For the text-containing cell, return its midpoint in [X, Y] coordinate format. 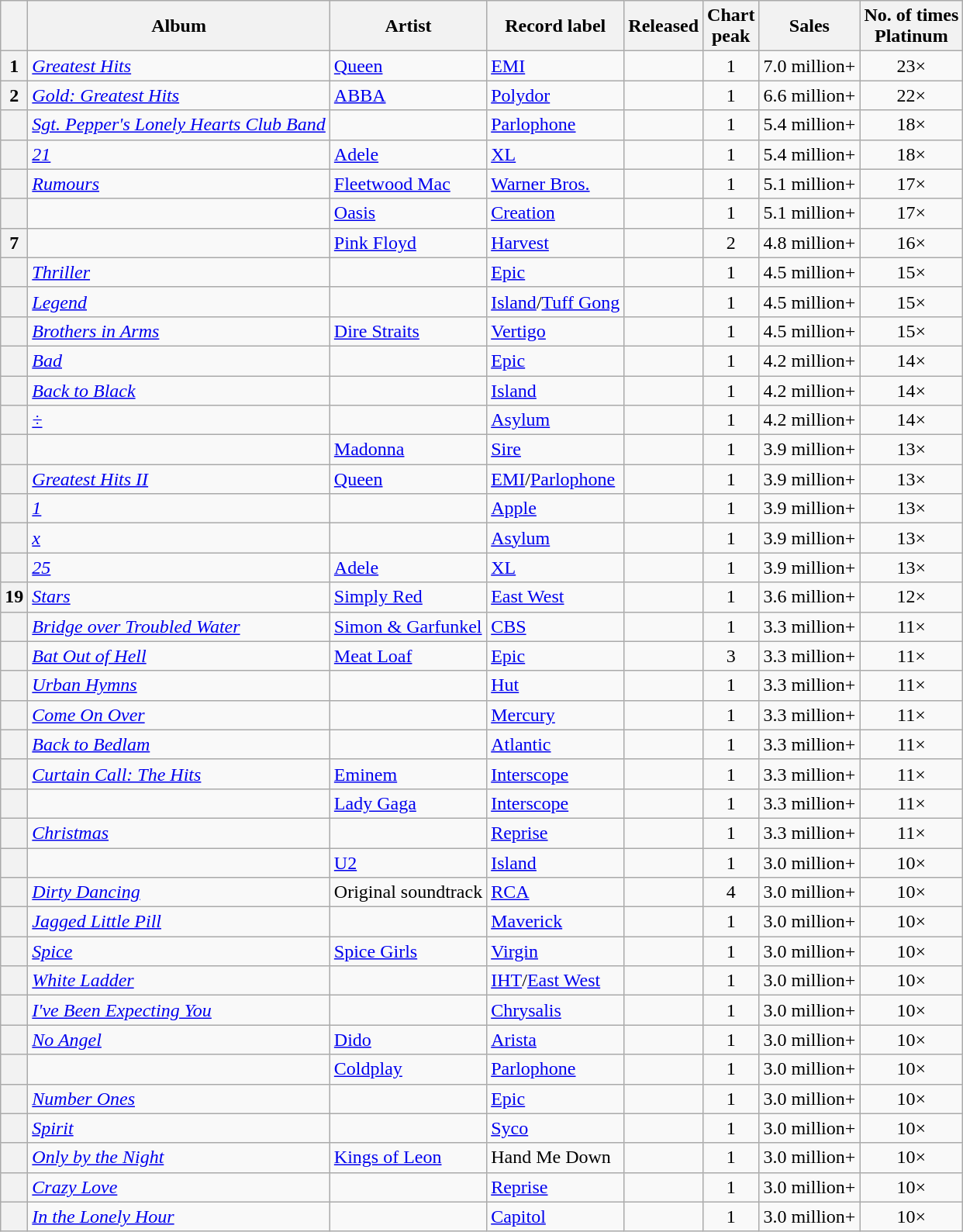
Island/Tuff Gong [555, 302]
Dire Straits [408, 331]
Spice [179, 951]
16× [912, 243]
Brothers in Arms [179, 331]
7.0 million+ [809, 66]
Urban Hymns [179, 685]
Chrysalis [555, 1010]
Maverick [555, 922]
Spice Girls [408, 951]
I've Been Expecting You [179, 1010]
Syco [555, 1128]
Released [664, 26]
Meat Loaf [408, 656]
Christmas [179, 833]
Virgin [555, 951]
RCA [555, 892]
4.8 million+ [809, 243]
No. of timesPlatinum [912, 26]
Bad [179, 361]
19 [14, 597]
Thriller [179, 272]
Gold: Greatest Hits [179, 95]
Coldplay [408, 1069]
Record label [555, 26]
Legend [179, 302]
Back to Black [179, 390]
Pink Floyd [408, 243]
Simon & Garfunkel [408, 626]
Sgt. Pepper's Lonely Hearts Club Band [179, 125]
Mercury [555, 715]
23× [912, 66]
22× [912, 95]
Apple [555, 509]
East West [555, 597]
Crazy Love [179, 1187]
Chartpeak [731, 26]
21 [179, 154]
Lady Gaga [408, 803]
IHT/East West [555, 981]
Creation [555, 213]
25 [179, 568]
Number Ones [179, 1099]
Eminem [408, 774]
Atlantic [555, 744]
White Ladder [179, 981]
Greatest Hits II [179, 479]
Vertigo [555, 331]
ABBA [408, 95]
Dirty Dancing [179, 892]
Warner Bros. [555, 184]
Sire [555, 450]
x [179, 538]
3 [731, 656]
Simply Red [408, 597]
3.6 million+ [809, 597]
Greatest Hits [179, 66]
EMI/Parlophone [555, 479]
In the Lonely Hour [179, 1216]
÷ [179, 420]
CBS [555, 626]
Bat Out of Hell [179, 656]
U2 [408, 863]
Album [179, 26]
Bridge over Troubled Water [179, 626]
Hand Me Down [555, 1158]
Artist [408, 26]
Polydor [555, 95]
4 [731, 892]
Only by the Night [179, 1158]
Fleetwood Mac [408, 184]
EMI [555, 66]
Sales [809, 26]
Dido [408, 1040]
Hut [555, 685]
Rumours [179, 184]
Arista [555, 1040]
7 [14, 243]
Capitol [555, 1216]
Oasis [408, 213]
Madonna [408, 450]
Original soundtrack [408, 892]
Stars [179, 597]
No Angel [179, 1040]
Come On Over [179, 715]
6.6 million+ [809, 95]
Harvest [555, 243]
Jagged Little Pill [179, 922]
12× [912, 597]
Curtain Call: The Hits [179, 774]
Back to Bedlam [179, 744]
Kings of Leon [408, 1158]
Spirit [179, 1128]
